Detect which cell encompasses the target text, then output its (X, Y) center coordinate. 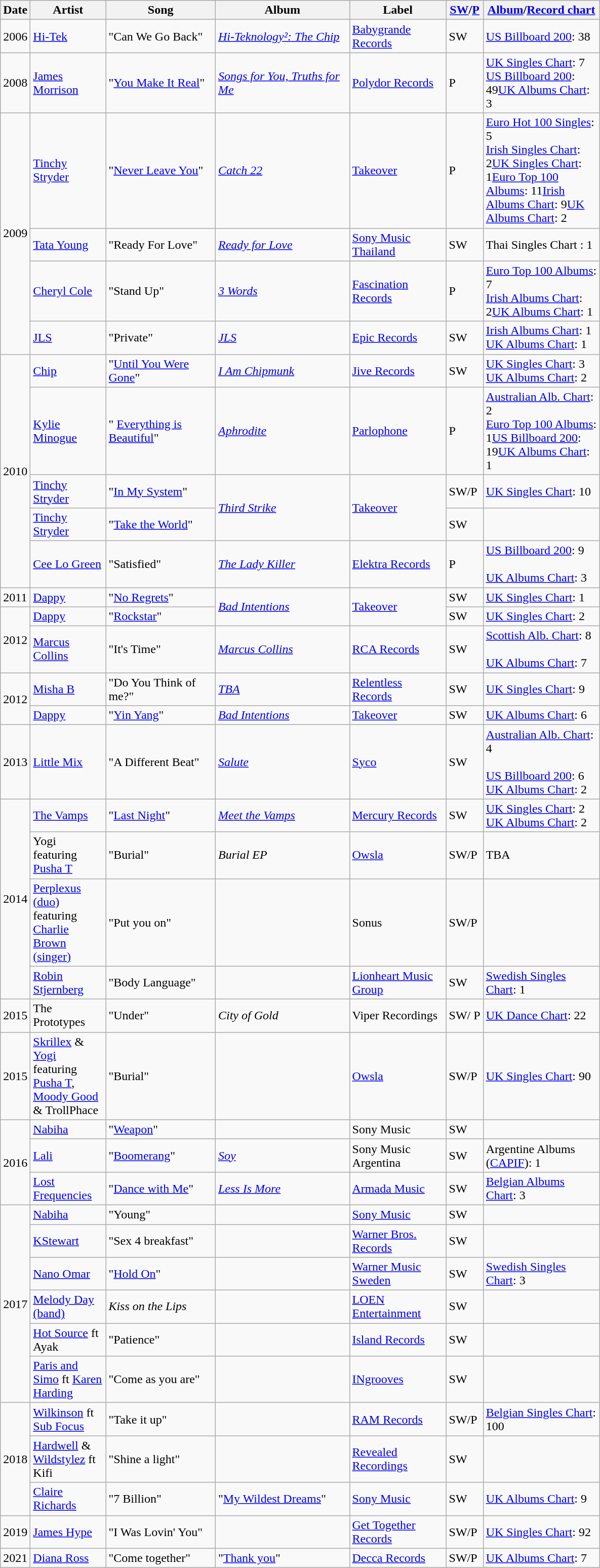
Babygrande Records (398, 36)
"Ready For Love" (161, 244)
2014 (15, 899)
"It's Time" (161, 649)
Swedish Singles Chart: 3 (541, 1274)
"Can We Go Back" (161, 36)
Island Records (398, 1340)
Australian Alb. Chart: 2Euro Top 100 Albums: 1US Billboard 200: 19UK Albums Chart: 1 (541, 431)
Australian Alb. Chart: 4US Billboard 200: 6UK Albums Chart: 2 (541, 762)
"Sex 4 breakfast" (161, 1240)
Warner Music Sweden (398, 1274)
Yogi featuring Pusha T (68, 855)
Swedish Singles Chart: 1 (541, 983)
Lali (68, 1155)
Aphrodite (283, 431)
"Thank you" (283, 1558)
Armada Music (398, 1189)
"Take it up" (161, 1420)
Catch 22 (283, 170)
2018 (15, 1459)
Third Strike (283, 508)
The Lady Killer (283, 564)
Paris and Simo ft Karen Harding (68, 1380)
Elektra Records (398, 564)
"Under" (161, 1015)
Album/Record chart (541, 10)
Sonus (398, 922)
US Billboard 200: 9UK Albums Chart: 3 (541, 564)
Decca Records (398, 1558)
2006 (15, 36)
Parlophone (398, 431)
"Shine a light" (161, 1459)
UK Singles Chart: 92 (541, 1532)
2021 (15, 1558)
James Morrison (68, 83)
Songs for You, Truths for Me (283, 83)
UK Dance Chart: 22 (541, 1015)
Euro Hot 100 Singles: 5Irish Singles Chart: 2UK Singles Chart: 1Euro Top 100 Albums: 11Irish Albums Chart: 9UK Albums Chart: 2 (541, 170)
"Body Language" (161, 983)
"Take the World" (161, 524)
Belgian Albums Chart: 3 (541, 1189)
Skrillex & Yogi featuring Pusha T, Moody Good & TrollPhace (68, 1076)
"Last Night" (161, 816)
Album (283, 10)
UK Singles Chart: 10 (541, 491)
"In My System" (161, 491)
Label (398, 10)
2019 (15, 1532)
"Yin Yang" (161, 715)
"Satisfied" (161, 564)
"Until You Were Gone" (161, 371)
UK Albums Chart: 7 (541, 1558)
Relentless Records (398, 689)
3 Words (283, 291)
Polydor Records (398, 83)
Date (15, 10)
"Boomerang" (161, 1155)
Kylie Minogue (68, 431)
Little Mix (68, 762)
2016 (15, 1162)
Kiss on the Lips (161, 1307)
"Rockstar" (161, 617)
Euro Top 100 Albums: 7Irish Albums Chart: 2UK Albums Chart: 1 (541, 291)
Warner Bros. Records (398, 1240)
Salute (283, 762)
"Come together" (161, 1558)
"I Was Lovin' You" (161, 1532)
"A Different Beat" (161, 762)
"Private" (161, 337)
Lost Frequencies (68, 1189)
Syco (398, 762)
"My Wildest Dreams" (283, 1499)
"Come as you are" (161, 1380)
Misha B (68, 689)
The Prototypes (68, 1015)
Cee Lo Green (68, 564)
City of Gold (283, 1015)
UK Singles Chart: 90 (541, 1076)
"Hold On" (161, 1274)
Ready for Love (283, 244)
Sony Music Argentina (398, 1155)
Cheryl Cole (68, 291)
Hot Source ft Ayak (68, 1340)
James Hype (68, 1532)
Thai Singles Chart : 1 (541, 244)
Viper Recordings (398, 1015)
"Patience" (161, 1340)
"Dance with Me" (161, 1189)
UK Albums Chart: 9 (541, 1499)
UK Albums Chart: 6 (541, 715)
UK Singles Chart: 3UK Albums Chart: 2 (541, 371)
Jive Records (398, 371)
2009 (15, 234)
SW/ P (465, 1015)
Argentine Albums (CAPIF): 1 (541, 1155)
Sony Music Thailand (398, 244)
UK Singles Chart: 1 (541, 597)
2013 (15, 762)
"Stand Up" (161, 291)
"Do You Think of me?" (161, 689)
"You Make It Real" (161, 83)
Nano Omar (68, 1274)
INgrooves (398, 1380)
Epic Records (398, 337)
Song (161, 10)
UK Singles Chart: 2 (541, 617)
Hardwell & Wildstylez ft Kifi (68, 1459)
Melody Day (band) (68, 1307)
Mercury Records (398, 816)
Burial EP (283, 855)
Wilkinson ft Sub Focus (68, 1420)
Chip (68, 371)
US Billboard 200: 38 (541, 36)
"Young" (161, 1214)
Artist (68, 10)
I Am Chipmunk (283, 371)
UK Singles Chart: 7US Billboard 200: 49UK Albums Chart: 3 (541, 83)
Hi-Tek (68, 36)
Irish Albums Chart: 1UK Albums Chart: 1 (541, 337)
Tata Young (68, 244)
"7 Billion" (161, 1499)
LOEN Entertainment (398, 1307)
Diana Ross (68, 1558)
Fascination Records (398, 291)
Robin Stjernberg (68, 983)
2011 (15, 597)
Lionheart Music Group (398, 983)
Get Together Records (398, 1532)
Belgian Singles Chart: 100 (541, 1420)
UK Singles Chart: 9 (541, 689)
2008 (15, 83)
UK Singles Chart: 2UK Albums Chart: 2 (541, 816)
KStewart (68, 1240)
The Vamps (68, 816)
RAM Records (398, 1420)
"Put you on" (161, 922)
"Never Leave You" (161, 170)
RCA Records (398, 649)
Soy (283, 1155)
"Weapon" (161, 1129)
2017 (15, 1304)
Revealed Recordings (398, 1459)
" Everything is Beautiful" (161, 431)
2010 (15, 471)
"No Regrets" (161, 597)
Scottish Alb. Chart: 8UK Albums Chart: 7 (541, 649)
Perplexus (duo) featuring Charlie Brown (singer) (68, 922)
Less Is More (283, 1189)
Claire Richards (68, 1499)
Hi-Teknology²: The Chip (283, 36)
Meet the Vamps (283, 816)
